Extract the (x, y) coordinate from the center of the cell holding the provided text.  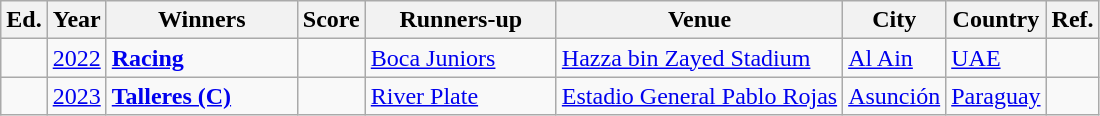
Asunción (894, 96)
City (894, 20)
Paraguay (996, 96)
Ref. (1072, 20)
2023 (76, 96)
Talleres (C) (202, 96)
Runners-up (460, 20)
Country (996, 20)
Boca Juniors (460, 58)
River Plate (460, 96)
Year (76, 20)
Score (331, 20)
Al Ain (894, 58)
Hazza bin Zayed Stadium (699, 58)
2022 (76, 58)
Venue (699, 20)
Winners (202, 20)
Ed. (24, 20)
UAE (996, 58)
Racing (202, 58)
Estadio General Pablo Rojas (699, 96)
